Scan for the cell matching the given text and deliver its (x, y) coordinate at center. 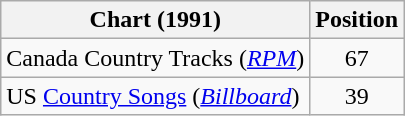
39 (357, 96)
67 (357, 58)
Canada Country Tracks (RPM) (156, 58)
Chart (1991) (156, 20)
US Country Songs (Billboard) (156, 96)
Position (357, 20)
